Determine the (X, Y) coordinate at the center of the cell enclosing the given text.  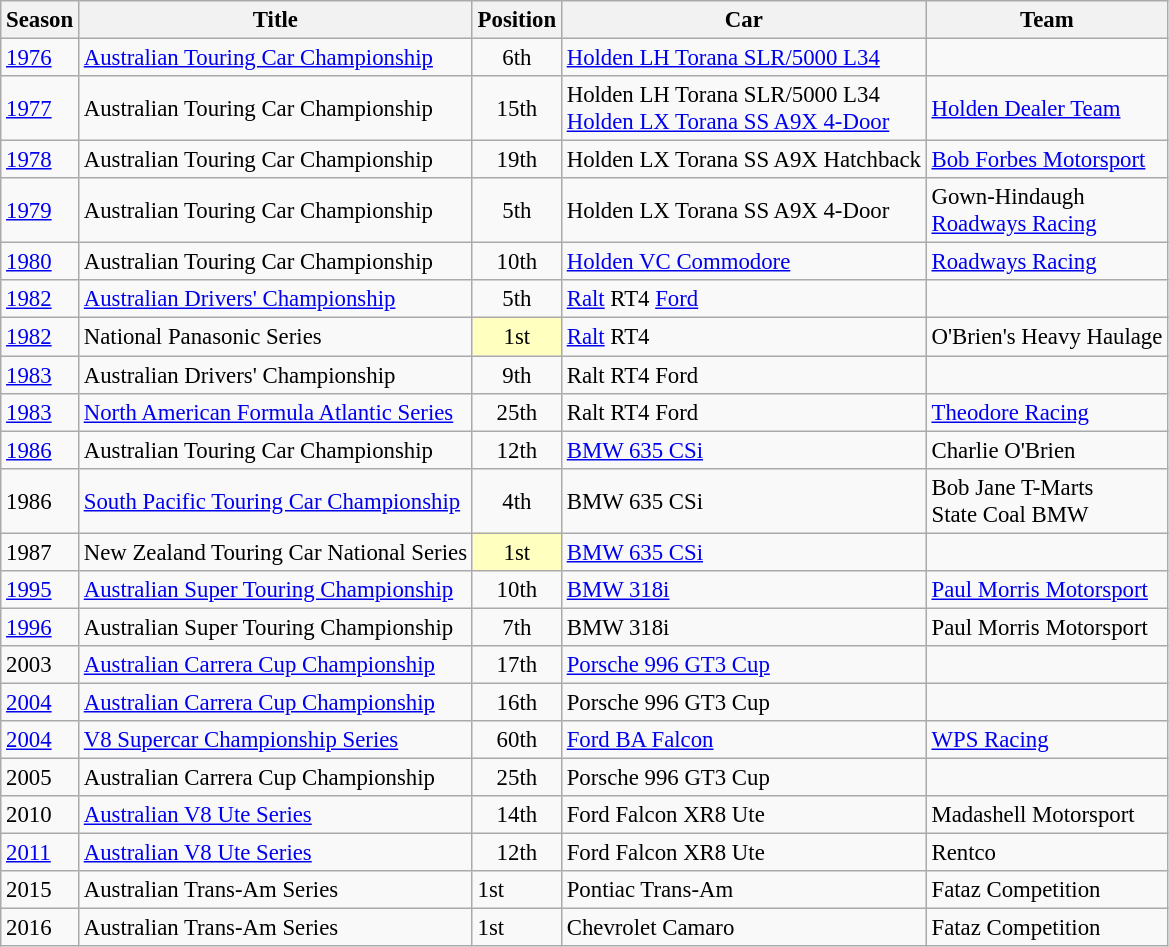
Chevrolet Camaro (744, 928)
6th (516, 58)
Holden Dealer Team (1046, 108)
Bob Jane T-MartsState Coal BMW (1046, 500)
Rentco (1046, 853)
Ford BA Falcon (744, 740)
Car (744, 20)
7th (516, 627)
1977 (40, 108)
1987 (40, 552)
14th (516, 815)
2003 (40, 665)
1996 (40, 627)
1980 (40, 262)
Holden LX Torana SS A9X Hatchback (744, 160)
Season (40, 20)
Bob Forbes Motorsport (1046, 160)
Team (1046, 20)
Holden LX Torana SS A9X 4-Door (744, 210)
1979 (40, 210)
2015 (40, 890)
Holden LH Torana SLR/5000 L34 (744, 58)
2005 (40, 778)
New Zealand Touring Car National Series (275, 552)
Title (275, 20)
2011 (40, 853)
16th (516, 702)
North American Formula Atlantic Series (275, 412)
WPS Racing (1046, 740)
1978 (40, 160)
9th (516, 375)
19th (516, 160)
Holden LH Torana SLR/5000 L34Holden LX Torana SS A9X 4-Door (744, 108)
Position (516, 20)
1995 (40, 590)
South Pacific Touring Car Championship (275, 500)
15th (516, 108)
O'Brien's Heavy Haulage (1046, 337)
2010 (40, 815)
Holden VC Commodore (744, 262)
1976 (40, 58)
Pontiac Trans-Am (744, 890)
Madashell Motorsport (1046, 815)
4th (516, 500)
V8 Supercar Championship Series (275, 740)
Charlie O'Brien (1046, 450)
Ralt RT4 (744, 337)
17th (516, 665)
2016 (40, 928)
Gown-HindaughRoadways Racing (1046, 210)
Roadways Racing (1046, 262)
60th (516, 740)
National Panasonic Series (275, 337)
Theodore Racing (1046, 412)
